Pinpoint the cell where the given text exists, returning its (x, y) midpoint coordinate. 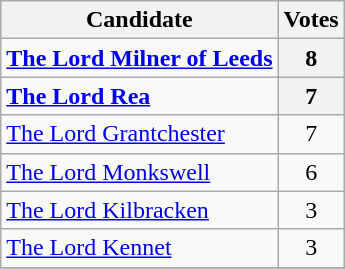
The Lord Rea (140, 96)
The Lord Grantchester (140, 134)
6 (311, 172)
Votes (311, 20)
Candidate (140, 20)
The Lord Milner of Leeds (140, 58)
The Lord Monkswell (140, 172)
The Lord Kennet (140, 248)
The Lord Kilbracken (140, 210)
8 (311, 58)
